Provide the [X, Y] coordinate of the cell's center where the given text is located.  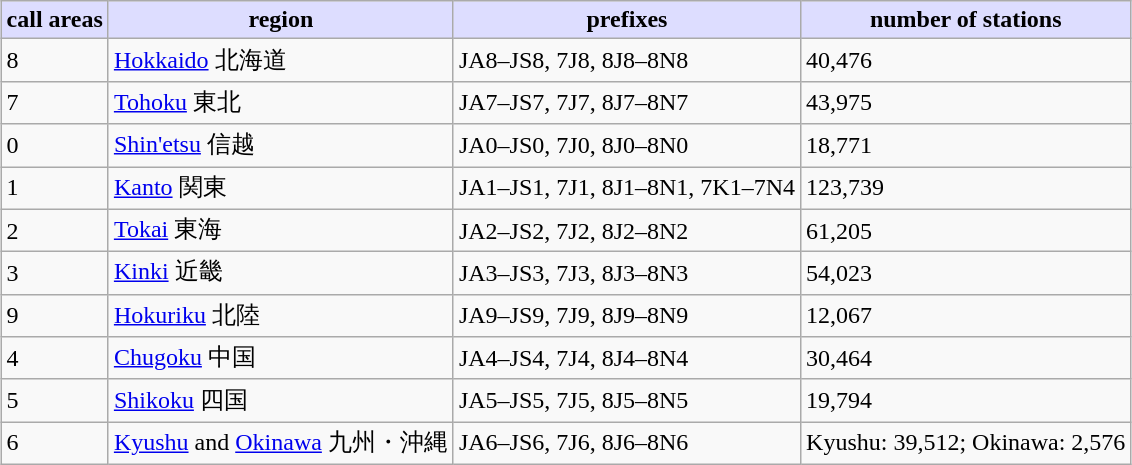
Chugoku 中国 [280, 358]
number of stations [966, 20]
Kyushu: 39,512; Okinawa: 2,576 [966, 444]
18,771 [966, 146]
12,067 [966, 316]
JA0–JS0, 7J0, 8J0–8N0 [626, 146]
9 [54, 316]
Hokkaido 北海道 [280, 60]
8 [54, 60]
3 [54, 274]
61,205 [966, 230]
JA9–JS9, 7J9, 8J9–8N9 [626, 316]
43,975 [966, 102]
Tohoku 東北 [280, 102]
JA4–JS4, 7J4, 8J4–8N4 [626, 358]
5 [54, 400]
JA2–JS2, 7J2, 8J2–8N2 [626, 230]
Shikoku 四国 [280, 400]
Hokuriku 北陸 [280, 316]
JA6–JS6, 7J6, 8J6–8N6 [626, 444]
40,476 [966, 60]
1 [54, 188]
JA7–JS7, 7J7, 8J7–8N7 [626, 102]
4 [54, 358]
JA3–JS3, 7J3, 8J3–8N3 [626, 274]
30,464 [966, 358]
2 [54, 230]
region [280, 20]
0 [54, 146]
Kinki 近畿 [280, 274]
7 [54, 102]
Tokai 東海 [280, 230]
JA1–JS1, 7J1, 8J1–8N1, 7K1–7N4 [626, 188]
JA8–JS8, 7J8, 8J8–8N8 [626, 60]
prefixes [626, 20]
JA5–JS5, 7J5, 8J5–8N5 [626, 400]
54,023 [966, 274]
Kanto 関東 [280, 188]
call areas [54, 20]
123,739 [966, 188]
Kyushu and Okinawa 九州・沖縄 [280, 444]
19,794 [966, 400]
Shin'etsu 信越 [280, 146]
6 [54, 444]
